Provide the [x, y] coordinate of the cell's center where the given text is located.  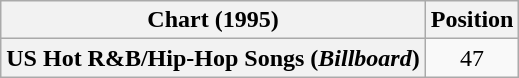
Position [472, 20]
47 [472, 58]
US Hot R&B/Hip-Hop Songs (Billboard) [213, 58]
Chart (1995) [213, 20]
